Locate the cell with the specified text and output its (x, y) center coordinate. 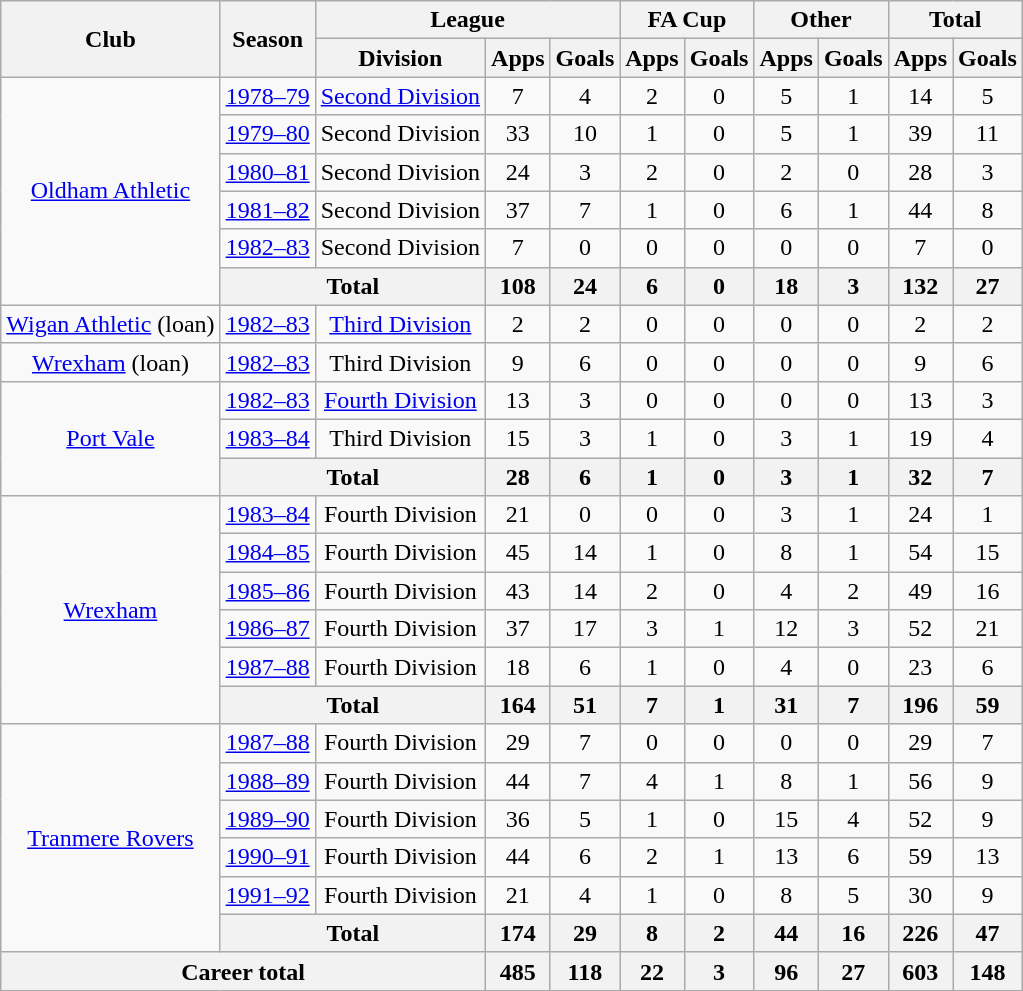
43 (518, 591)
FA Cup (687, 20)
Career total (244, 971)
Wigan Athletic (loan) (110, 324)
132 (920, 286)
1984–85 (268, 553)
45 (518, 553)
196 (920, 705)
1991–92 (268, 895)
19 (920, 438)
Division (400, 58)
Oldham Athletic (110, 191)
96 (786, 971)
485 (518, 971)
49 (920, 591)
1981–82 (268, 210)
Other (821, 20)
33 (518, 134)
51 (585, 705)
226 (920, 933)
Tranmere Rovers (110, 838)
Season (268, 39)
30 (920, 895)
31 (786, 705)
1978–79 (268, 96)
118 (585, 971)
148 (988, 971)
1988–89 (268, 781)
1979–80 (268, 134)
League (468, 20)
Port Vale (110, 438)
Wrexham (loan) (110, 362)
1986–87 (268, 629)
39 (920, 134)
54 (920, 553)
23 (920, 667)
12 (786, 629)
47 (988, 933)
11 (988, 134)
36 (518, 819)
164 (518, 705)
10 (585, 134)
1985–86 (268, 591)
56 (920, 781)
108 (518, 286)
1990–91 (268, 857)
Club (110, 39)
Wrexham (110, 610)
1980–81 (268, 172)
22 (652, 971)
603 (920, 971)
32 (920, 477)
17 (585, 629)
1989–90 (268, 819)
174 (518, 933)
